Extract the (X, Y) coordinate from the center of the cell holding the provided text.  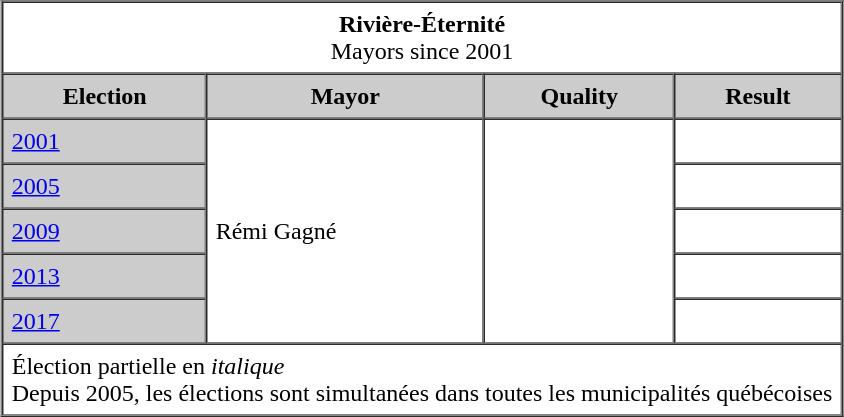
Élection partielle en italiqueDepuis 2005, les élections sont simultanées dans toutes les municipalités québécoises (422, 380)
Mayor (346, 96)
2005 (105, 186)
Quality (580, 96)
2017 (105, 320)
Result (758, 96)
Election (105, 96)
2013 (105, 276)
2001 (105, 140)
2009 (105, 230)
Rémi Gagné (346, 230)
Rivière-ÉternitéMayors since 2001 (422, 38)
